Identify which cell holds the provided text, then report its (X, Y) central coordinate. 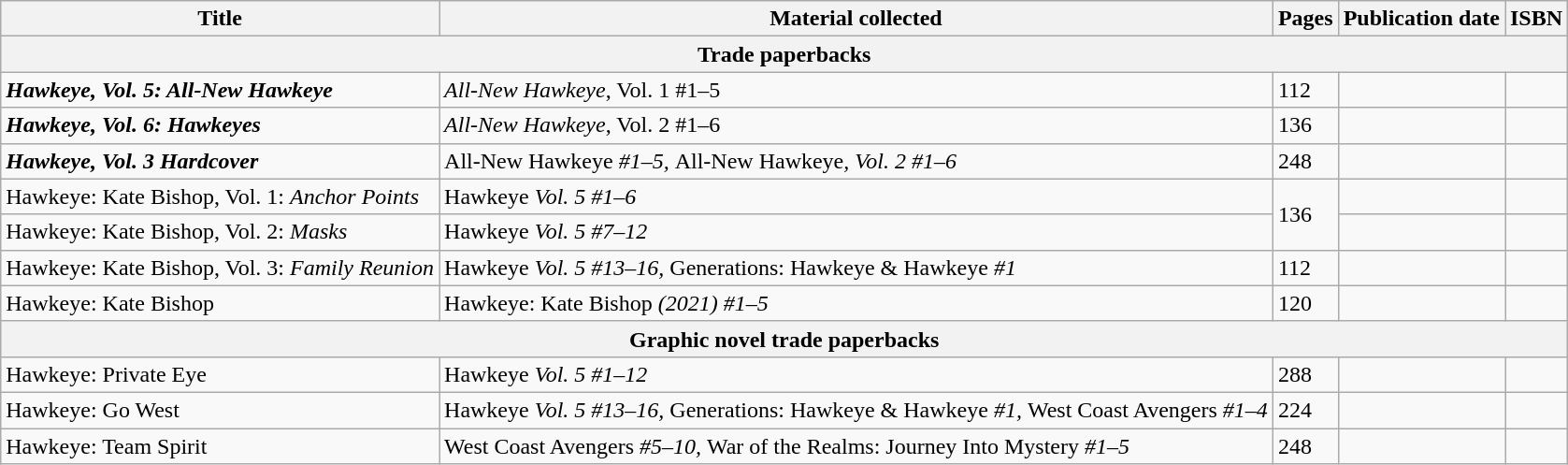
Hawkeye Vol. 5 #13–16, Generations: Hawkeye & Hawkeye #1, West Coast Avengers #1–4 (856, 410)
Hawkeye: Team Spirit (221, 446)
Hawkeye: Kate Bishop (221, 303)
224 (1305, 410)
Material collected (856, 19)
Hawkeye Vol. 5 #1–12 (856, 374)
All-New Hawkeye #1–5, All-New Hawkeye, Vol. 2 #1–6 (856, 161)
Hawkeye: Go West (221, 410)
120 (1305, 303)
ISBN (1537, 19)
West Coast Avengers #5–10, War of the Realms: Journey Into Mystery #1–5 (856, 446)
Trade paperbacks (784, 54)
Hawkeye: Kate Bishop, Vol. 1: Anchor Points (221, 196)
All-New Hawkeye, Vol. 1 #1–5 (856, 90)
Hawkeye, Vol. 5: All-New Hawkeye (221, 90)
Hawkeye: Kate Bishop (2021) #1–5 (856, 303)
Hawkeye Vol. 5 #13–16, Generations: Hawkeye & Hawkeye #1 (856, 268)
Graphic novel trade paperbacks (784, 339)
Hawkeye: Private Eye (221, 374)
All-New Hawkeye, Vol. 2 #1–6 (856, 125)
Hawkeye Vol. 5 #7–12 (856, 232)
Pages (1305, 19)
Hawkeye: Kate Bishop, Vol. 2: Masks (221, 232)
288 (1305, 374)
Hawkeye: Kate Bishop, Vol. 3: Family Reunion (221, 268)
Hawkeye, Vol. 6: Hawkeyes (221, 125)
Hawkeye Vol. 5 #1–6 (856, 196)
Hawkeye, Vol. 3 Hardcover (221, 161)
Publication date (1421, 19)
Title (221, 19)
